Determine the (x, y) coordinate at the center of the cell enclosing the given text.  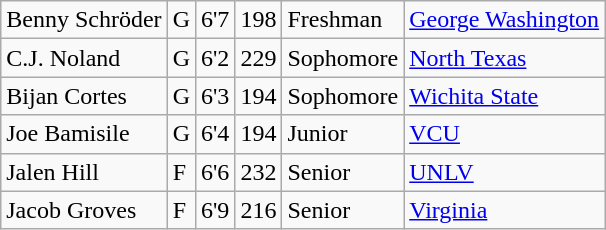
Benny Schröder (84, 20)
Wichita State (504, 96)
6'3 (216, 96)
C.J. Noland (84, 58)
George Washington (504, 20)
Junior (343, 134)
Jalen Hill (84, 172)
Joe Bamisile (84, 134)
232 (258, 172)
6'9 (216, 210)
Bijan Cortes (84, 96)
6'7 (216, 20)
6'2 (216, 58)
216 (258, 210)
6'4 (216, 134)
UNLV (504, 172)
Virginia (504, 210)
VCU (504, 134)
6'6 (216, 172)
Freshman (343, 20)
Jacob Groves (84, 210)
North Texas (504, 58)
229 (258, 58)
198 (258, 20)
